Return the (X, Y) coordinate for the center point of the cell that contains the specified text.  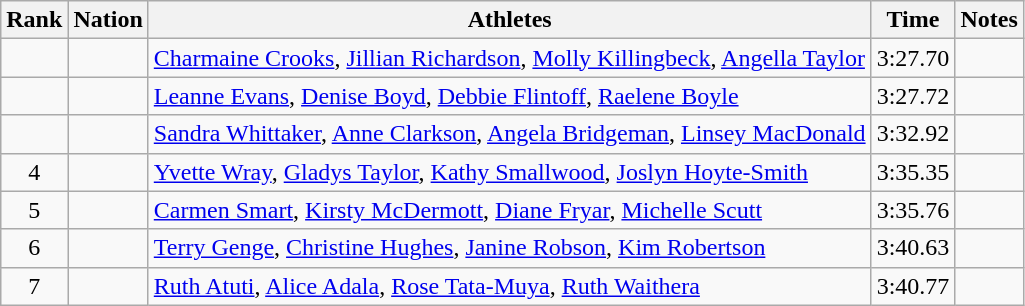
Rank (34, 20)
Leanne Evans, Denise Boyd, Debbie Flintoff, Raelene Boyle (510, 96)
Nation (108, 20)
4 (34, 172)
3:27.72 (913, 96)
3:35.76 (913, 210)
3:40.77 (913, 286)
Athletes (510, 20)
3:27.70 (913, 58)
Sandra Whittaker, Anne Clarkson, Angela Bridgeman, Linsey MacDonald (510, 134)
3:32.92 (913, 134)
Terry Genge, Christine Hughes, Janine Robson, Kim Robertson (510, 248)
Yvette Wray, Gladys Taylor, Kathy Smallwood, Joslyn Hoyte-Smith (510, 172)
Notes (989, 20)
5 (34, 210)
6 (34, 248)
3:40.63 (913, 248)
Charmaine Crooks, Jillian Richardson, Molly Killingbeck, Angella Taylor (510, 58)
Carmen Smart, Kirsty McDermott, Diane Fryar, Michelle Scutt (510, 210)
7 (34, 286)
Ruth Atuti, Alice Adala, Rose Tata-Muya, Ruth Waithera (510, 286)
Time (913, 20)
3:35.35 (913, 172)
